Return [x, y] of the center of cell containing provided text 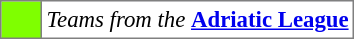
Teams from the Adriatic League [198, 20]
